Identify which cell holds the provided text, then report its (x, y) central coordinate. 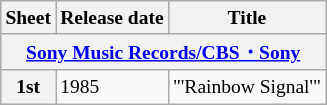
Sony Music Records/CBS・Sony (164, 52)
Title (246, 18)
1985 (112, 86)
Sheet (28, 18)
1st (28, 86)
"'Rainbow Signal'" (246, 86)
Release date (112, 18)
